Search for the cell housing the specified text and yield its (x, y) center coordinate. 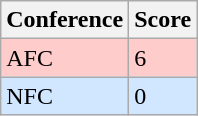
Conference (65, 20)
0 (163, 96)
Score (163, 20)
AFC (65, 58)
6 (163, 58)
NFC (65, 96)
